Find where the given text appears and provide that cell's center as [X, Y] coordinate. 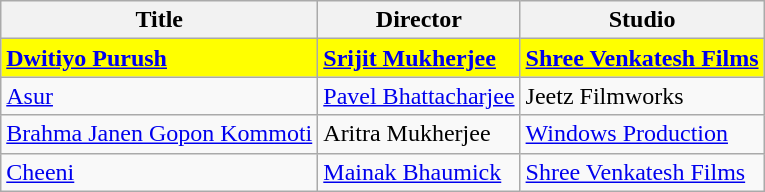
Pavel Bhattacharjee [419, 96]
Director [419, 20]
Aritra Mukherjee [419, 134]
Jeetz Filmworks [642, 96]
Mainak Bhaumick [419, 172]
Srijit Mukherjee [419, 58]
Cheeni [160, 172]
Windows Production [642, 134]
Dwitiyo Purush [160, 58]
Brahma Janen Gopon Kommoti [160, 134]
Studio [642, 20]
Asur [160, 96]
Title [160, 20]
